Pinpoint the cell where the given text exists, returning its [x, y] midpoint coordinate. 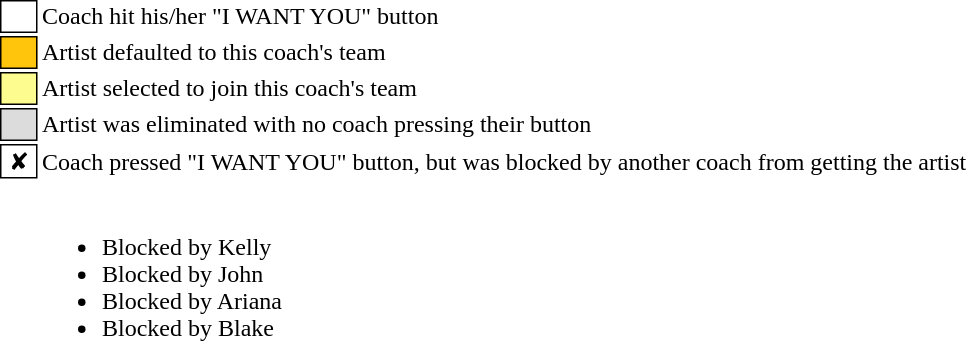
Artist was eliminated with no coach pressing their button [504, 124]
Artist defaulted to this coach's team [504, 52]
✘ [19, 161]
Coach pressed "I WANT YOU" button, but was blocked by another coach from getting the artist [504, 161]
Coach hit his/her "I WANT YOU" button [504, 16]
Artist selected to join this coach's team [504, 88]
